For the text-containing cell, return its midpoint in (x, y) coordinate format. 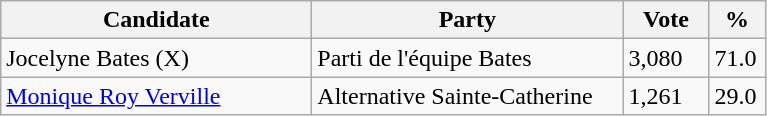
Party (468, 20)
71.0 (737, 58)
Jocelyne Bates (X) (156, 58)
% (737, 20)
Monique Roy Verville (156, 96)
Alternative Sainte-Catherine (468, 96)
29.0 (737, 96)
Vote (666, 20)
1,261 (666, 96)
Candidate (156, 20)
Parti de l'équipe Bates (468, 58)
3,080 (666, 58)
